Return [X, Y] of the center of cell containing provided text 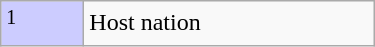
Host nation [229, 24]
1 [42, 24]
